Pinpoint the cell where the given text exists, returning its [x, y] midpoint coordinate. 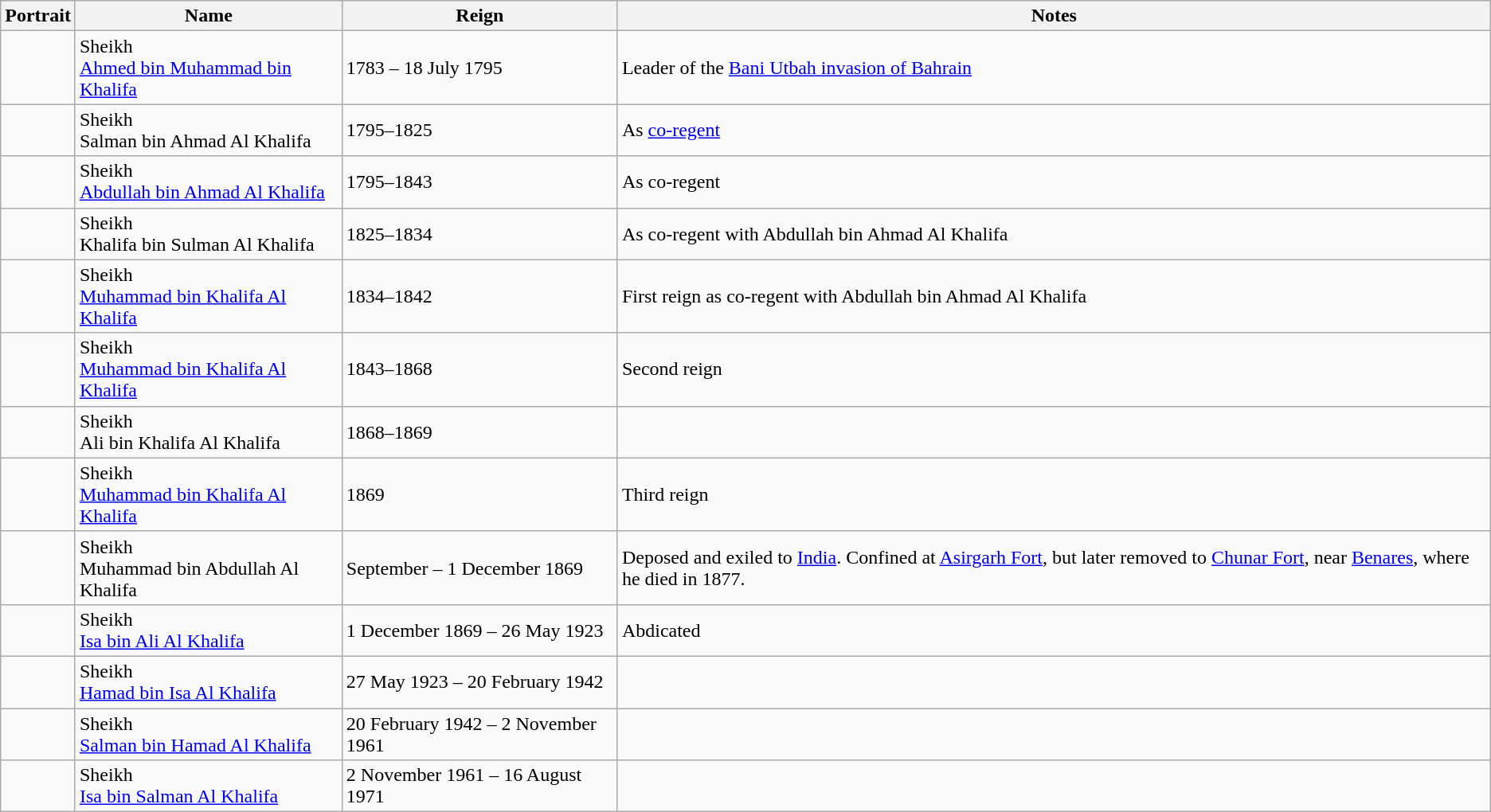
Name [209, 16]
SheikhAbdullah bin Ahmad Al Khalifa [209, 182]
1783 – 18 July 1795 [479, 68]
SheikhAhmed bin Muhammad bin Khalifa [209, 68]
Leader of the Bani Utbah invasion of Bahrain [1054, 68]
Deposed and exiled to India. Confined at Asirgarh Fort, but later removed to Chunar Fort, near Benares, where he died in 1877. [1054, 568]
First reign as co-regent with Abdullah bin Ahmad Al Khalifa [1054, 296]
Abdicated [1054, 630]
1795–1825 [479, 131]
1825–1834 [479, 234]
SheikhIsa bin Salman Al Khalifa [209, 787]
SheikhSalman bin Ahmad Al Khalifa [209, 131]
Reign [479, 16]
Second reign [1054, 369]
27 May 1923 – 20 February 1942 [479, 681]
Portrait [38, 16]
SheikhMuhammad bin Abdullah Al Khalifa [209, 568]
2 November 1961 – 16 August 1971 [479, 787]
1795–1843 [479, 182]
SheikhIsa bin Ali Al Khalifa [209, 630]
20 February 1942 – 2 November 1961 [479, 734]
SheikhHamad bin Isa Al Khalifa [209, 681]
1869 [479, 494]
1 December 1869 – 26 May 1923 [479, 630]
Notes [1054, 16]
1843–1868 [479, 369]
SheikhKhalifa bin Sulman Al Khalifa [209, 234]
1834–1842 [479, 296]
As co-regent with Abdullah bin Ahmad Al Khalifa [1054, 234]
September – 1 December 1869 [479, 568]
Third reign [1054, 494]
1868–1869 [479, 431]
SheikhSalman bin Hamad Al Khalifa [209, 734]
SheikhAli bin Khalifa Al Khalifa [209, 431]
